Search for the cell housing the specified text and yield its (X, Y) center coordinate. 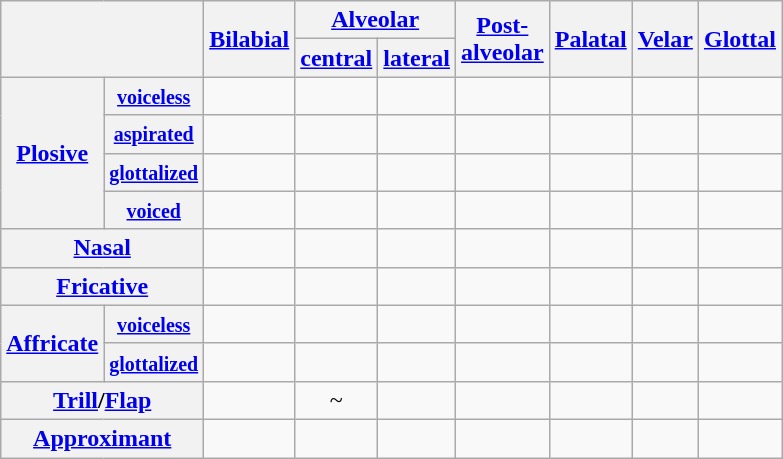
aspirated (154, 134)
Nasal (102, 248)
Fricative (102, 286)
Trill/Flap (102, 400)
lateral (417, 58)
Palatal (590, 39)
Affricate (52, 343)
voiced (154, 210)
Approximant (102, 438)
Alveolar (376, 20)
Plosive (52, 153)
~ (336, 400)
central (336, 58)
Bilabial (250, 39)
Post-alveolar (503, 39)
Glottal (740, 39)
Velar (665, 39)
